Detect which cell encompasses the target text, then output its [X, Y] center coordinate. 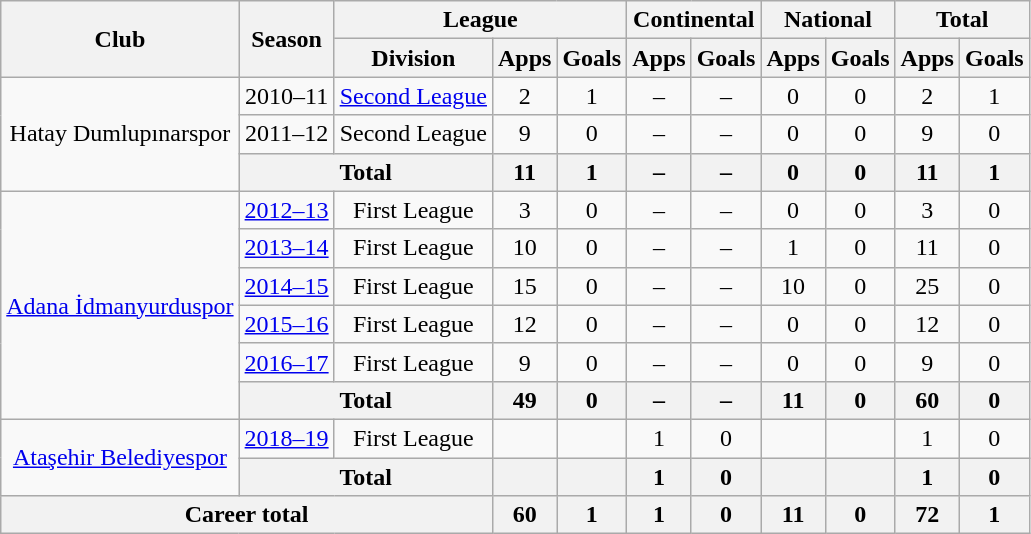
2011–12 [286, 134]
2018–19 [286, 438]
2016–17 [286, 362]
15 [524, 286]
Hatay Dumlupınarspor [120, 134]
Ataşehir Belediyespor [120, 457]
Division [413, 58]
2015–16 [286, 324]
Adana İdmanyurduspor [120, 305]
Continental [694, 20]
2010–11 [286, 96]
Season [286, 39]
25 [927, 286]
Career total [247, 515]
2012–13 [286, 210]
League [480, 20]
72 [927, 515]
2013–14 [286, 248]
Club [120, 39]
National [828, 20]
49 [524, 400]
2014–15 [286, 286]
